Locate the cell with the specified text and output its [X, Y] center coordinate. 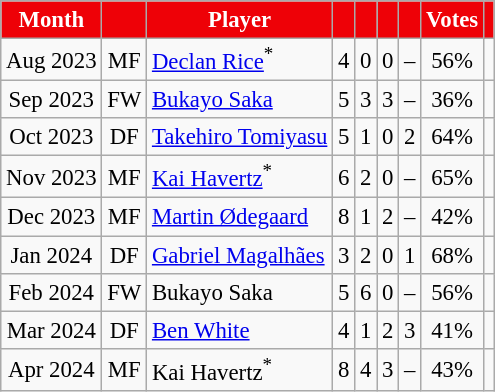
41% [452, 330]
Declan Rice* [240, 60]
42% [452, 217]
65% [452, 177]
Votes [452, 20]
Dec 2023 [52, 217]
Martin Ødegaard [240, 217]
68% [452, 255]
Mar 2024 [52, 330]
Takehiro Tomiyasu [240, 137]
Gabriel Magalhães [240, 255]
Aug 2023 [52, 60]
Month [52, 20]
Ben White [240, 330]
Nov 2023 [52, 177]
Oct 2023 [52, 137]
Sep 2023 [52, 100]
43% [452, 369]
36% [452, 100]
Player [240, 20]
64% [452, 137]
Feb 2024 [52, 292]
Apr 2024 [52, 369]
Jan 2024 [52, 255]
